Return the (x, y) coordinate for the center point of the cell that contains the specified text.  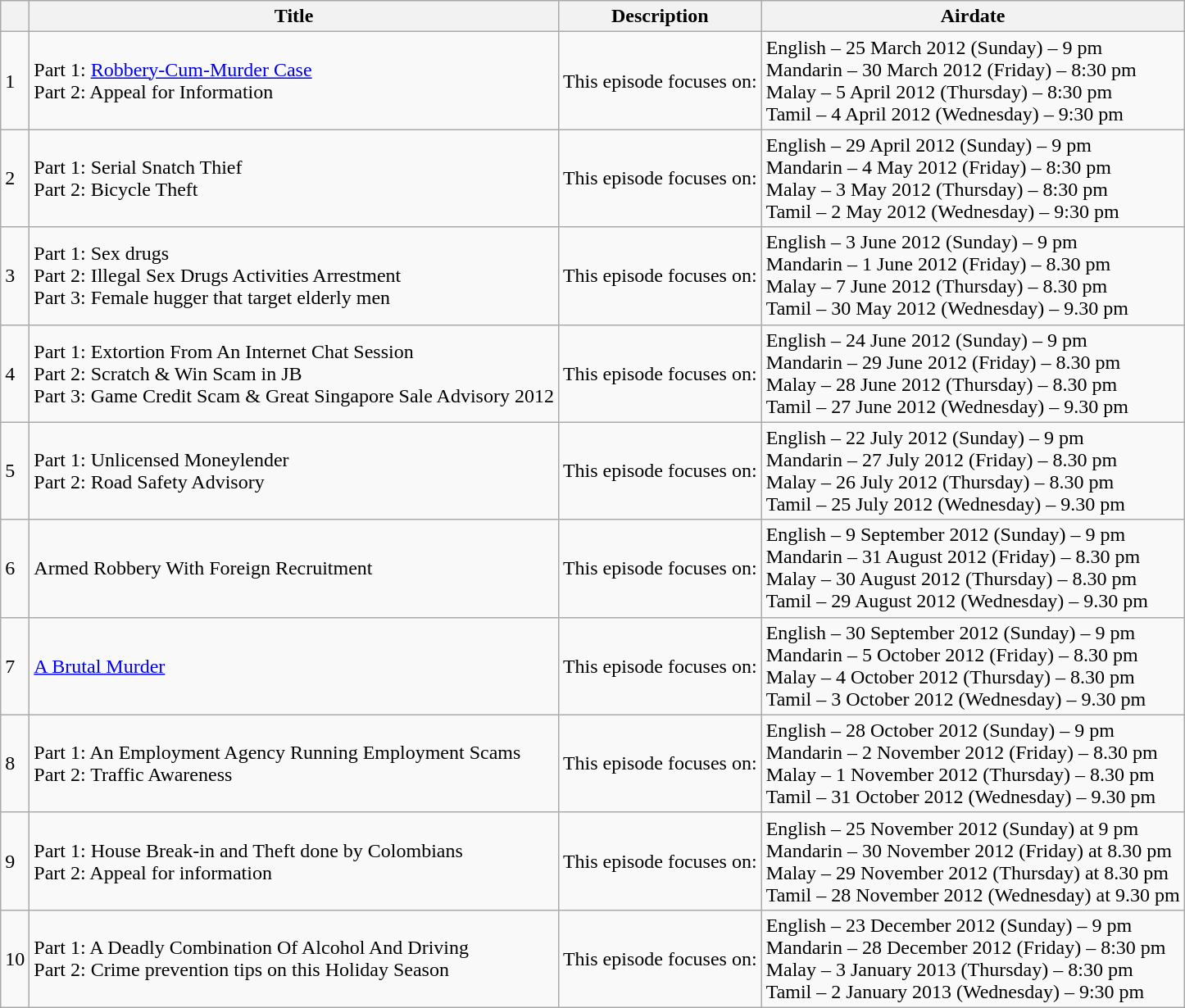
Part 1: Robbery-Cum-Murder Case Part 2: Appeal for Information (294, 80)
Part 1: Unlicensed Moneylender Part 2: Road Safety Advisory (294, 470)
10 (15, 959)
Part 1: An Employment Agency Running Employment Scams Part 2: Traffic Awareness (294, 764)
4 (15, 374)
Description (660, 16)
Part 1: House Break-in and Theft done by Colombians Part 2: Appeal for information (294, 860)
Title (294, 16)
9 (15, 860)
6 (15, 569)
5 (15, 470)
Part 1: A Deadly Combination Of Alcohol And Driving Part 2: Crime prevention tips on this Holiday Season (294, 959)
7 (15, 665)
Armed Robbery With Foreign Recruitment (294, 569)
A Brutal Murder (294, 665)
1 (15, 80)
Airdate (973, 16)
Part 1: Sex drugs Part 2: Illegal Sex Drugs Activities Arrestment Part 3: Female hugger that target elderly men (294, 275)
8 (15, 764)
2 (15, 179)
3 (15, 275)
Part 1: Serial Snatch Thief Part 2: Bicycle Theft (294, 179)
Part 1: Extortion From An Internet Chat Session Part 2: Scratch & Win Scam in JB Part 3: Game Credit Scam & Great Singapore Sale Advisory 2012 (294, 374)
